Provide the (x, y) coordinate of the cell's center where the given text is located.  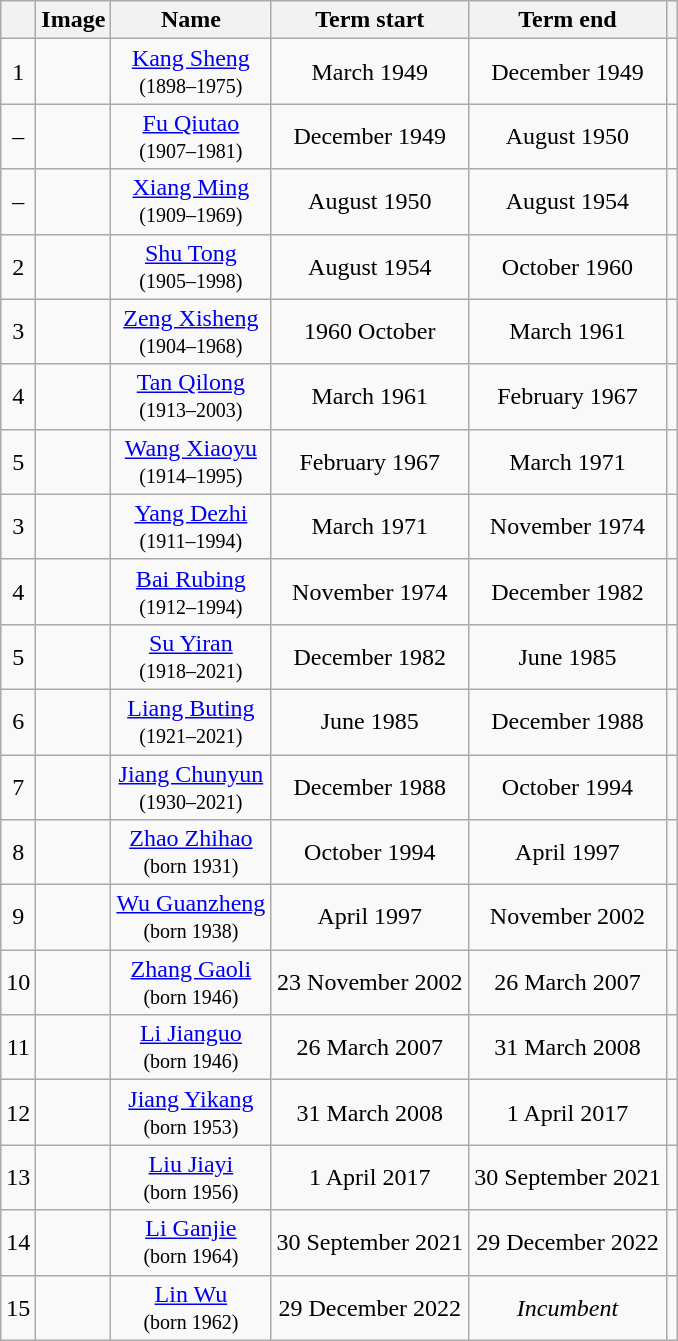
Kang Sheng(1898–1975) (191, 72)
Tan Qilong(1913–2003) (191, 396)
Name (191, 20)
15 (18, 1308)
Zhang Gaoli(born 1946) (191, 982)
Fu Qiutao(1907–1981) (191, 136)
Term end (568, 20)
Lin Wu(born 1962) (191, 1308)
Li Jianguo(born 1946) (191, 1048)
23 November 2002 (370, 982)
Zeng Xisheng(1904–1968) (191, 332)
Term start (370, 20)
Jiang Yikang(born 1953) (191, 1112)
8 (18, 852)
Jiang Chunyun(1930–2021) (191, 786)
October 1960 (568, 266)
Shu Tong(1905–1998) (191, 266)
Su Yiran(1918–2021) (191, 656)
1960 October (370, 332)
November 2002 (568, 918)
March 1949 (370, 72)
11 (18, 1048)
Li Ganjie(born 1964) (191, 1242)
Liu Jiayi(born 1956) (191, 1178)
Bai Rubing(1912–1994) (191, 592)
2 (18, 266)
Image (74, 20)
Incumbent (568, 1308)
Liang Buting(1921–2021) (191, 722)
7 (18, 786)
6 (18, 722)
12 (18, 1112)
Wu Guanzheng(born 1938) (191, 918)
14 (18, 1242)
Wang Xiaoyu(1914–1995) (191, 462)
Xiang Ming(1909–1969) (191, 202)
10 (18, 982)
Zhao Zhihao(born 1931) (191, 852)
9 (18, 918)
1 (18, 72)
Yang Dezhi(1911–1994) (191, 526)
13 (18, 1178)
